Return (X, Y) of the center of cell containing provided text 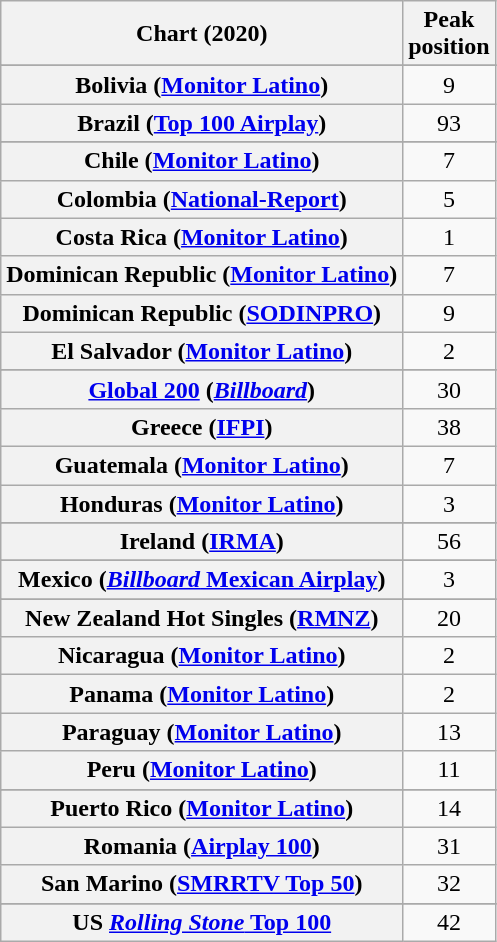
US Rolling Stone Top 100 (202, 922)
Peakposition (449, 34)
Ireland (IRMA) (202, 542)
56 (449, 542)
30 (449, 389)
Brazil (Top 100 Airplay) (202, 123)
Romania (Airplay 100) (202, 846)
Bolivia (Monitor Latino) (202, 85)
11 (449, 770)
New Zealand Hot Singles (RMNZ) (202, 618)
Peru (Monitor Latino) (202, 770)
El Salvador (Monitor Latino) (202, 351)
1 (449, 237)
31 (449, 846)
93 (449, 123)
Puerto Rico (Monitor Latino) (202, 808)
Honduras (Monitor Latino) (202, 503)
32 (449, 884)
Global 200 (Billboard) (202, 389)
42 (449, 922)
Mexico (Billboard Mexican Airplay) (202, 580)
Colombia (National-Report) (202, 199)
20 (449, 618)
14 (449, 808)
Chart (2020) (202, 34)
Paraguay (Monitor Latino) (202, 732)
Nicaragua (Monitor Latino) (202, 656)
Costa Rica (Monitor Latino) (202, 237)
5 (449, 199)
38 (449, 427)
Guatemala (Monitor Latino) (202, 465)
Chile (Monitor Latino) (202, 161)
Greece (IFPI) (202, 427)
San Marino (SMRRTV Top 50) (202, 884)
Panama (Monitor Latino) (202, 694)
Dominican Republic (Monitor Latino) (202, 275)
Dominican Republic (SODINPRO) (202, 313)
13 (449, 732)
